For the text-containing cell, return its midpoint in [X, Y] coordinate format. 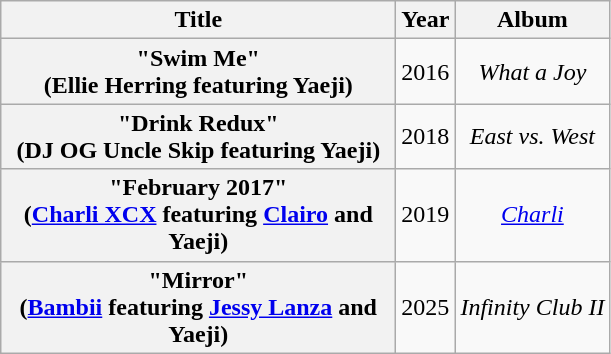
Year [426, 20]
East vs. West [532, 136]
2018 [426, 136]
Infinity Club II [532, 307]
"February 2017"(Charli XCX featuring Clairo and Yaeji) [198, 215]
"Swim Me"(Ellie Herring featuring Yaeji) [198, 72]
2019 [426, 215]
Album [532, 20]
Title [198, 20]
What a Joy [532, 72]
2025 [426, 307]
2016 [426, 72]
"Mirror"(Bambii featuring Jessy Lanza and Yaeji) [198, 307]
Charli [532, 215]
"Drink Redux"(DJ OG Uncle Skip featuring Yaeji) [198, 136]
